Pinpoint the cell where the given text exists, returning its (x, y) midpoint coordinate. 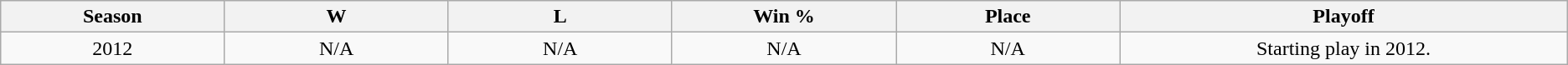
2012 (112, 48)
Starting play in 2012. (1344, 48)
Playoff (1344, 17)
Place (1008, 17)
Season (112, 17)
Win % (784, 17)
W (337, 17)
L (560, 17)
